Extract the (x, y) coordinate from the center of the cell holding the provided text.  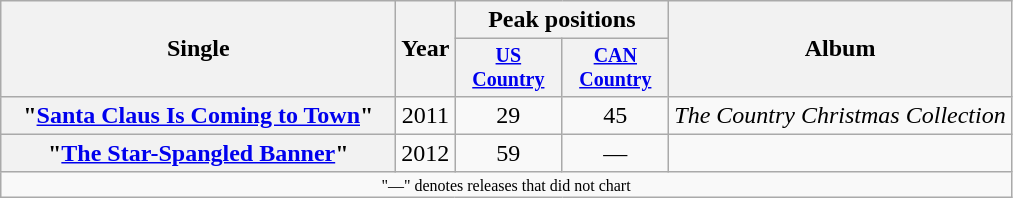
59 (508, 153)
45 (616, 115)
CANCountry (616, 68)
— (616, 153)
"Santa Claus Is Coming to Town" (198, 115)
29 (508, 115)
Peak positions (562, 20)
"The Star-Spangled Banner" (198, 153)
2011 (426, 115)
2012 (426, 153)
Year (426, 49)
Album (840, 49)
"—" denotes releases that did not chart (506, 184)
The Country Christmas Collection (840, 115)
USCountry (508, 68)
Single (198, 49)
